Locate the cell with the specified text and output its (X, Y) center coordinate. 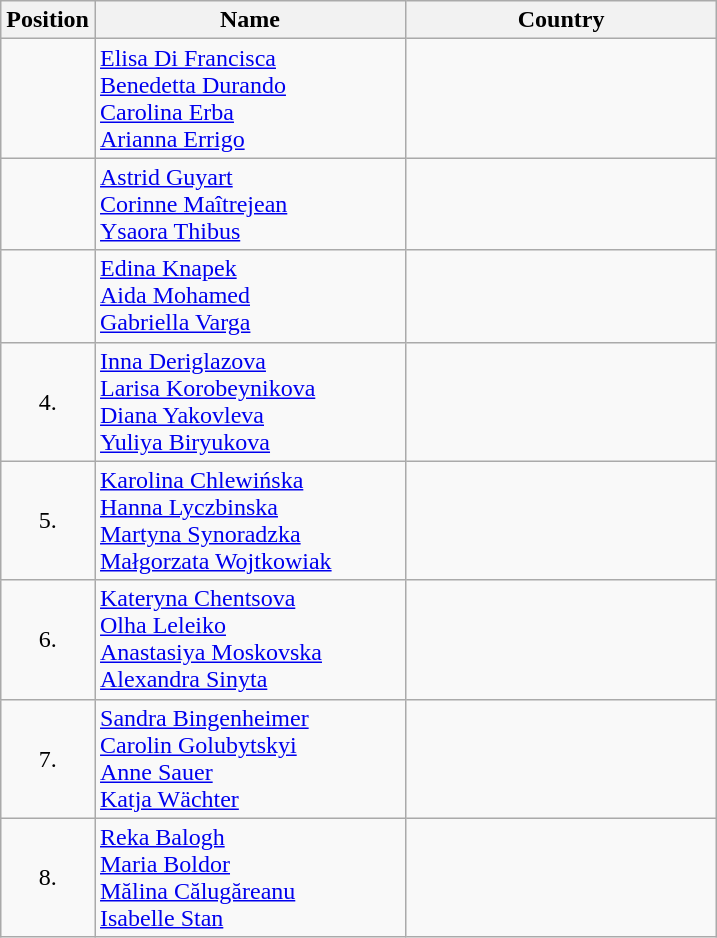
Reka BaloghMaria BoldorMălina CălugăreanuIsabelle Stan (250, 878)
Country (562, 20)
Edina KnapekAida MohamedGabriella Varga (250, 296)
Name (250, 20)
Position (48, 20)
Karolina ChlewińskaHanna LyczbinskaMartyna SynoradzkaMałgorzata Wojtkowiak (250, 520)
Astrid GuyartCorinne MaîtrejeanYsaora Thibus (250, 204)
Kateryna ChentsovaOlha LeleikoAnastasiya MoskovskaAlexandra Sinyta (250, 640)
8. (48, 878)
Elisa Di FranciscaBenedetta DurandoCarolina ErbaArianna Errigo (250, 98)
Sandra BingenheimerCarolin GolubytskyiAnne SauerKatja Wächter (250, 758)
Inna DeriglazovaLarisa KorobeynikovaDiana YakovlevaYuliya Biryukova (250, 402)
5. (48, 520)
4. (48, 402)
6. (48, 640)
7. (48, 758)
